Return [X, Y] of the center of cell containing provided text 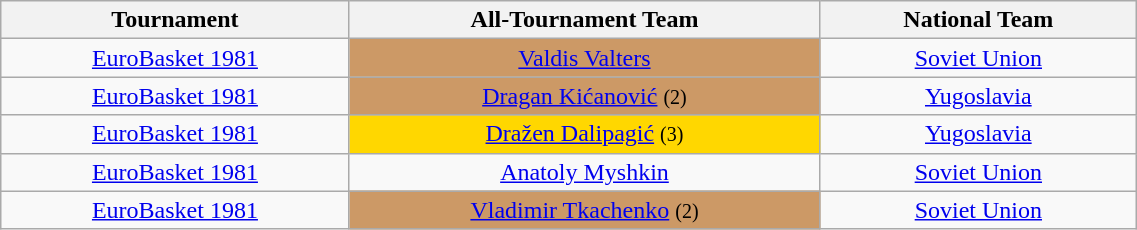
Anatoly Myshkin [584, 172]
Dragan Kićanović (2) [584, 96]
Tournament [175, 20]
All-Tournament Team [584, 20]
Vladimir Tkachenko (2) [584, 210]
National Team [978, 20]
Valdis Valters [584, 58]
Dražen Dalipagić (3) [584, 134]
